Extract the [X, Y] coordinate from the center of the cell holding the provided text.  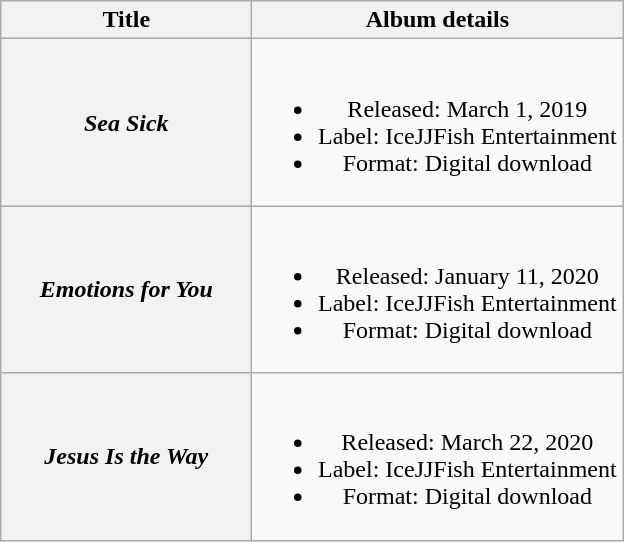
Released: January 11, 2020Label: IceJJFish EntertainmentFormat: Digital download [438, 290]
Emotions for You [126, 290]
Title [126, 20]
Sea Sick [126, 122]
Jesus Is the Way [126, 456]
Album details [438, 20]
Released: March 22, 2020Label: IceJJFish EntertainmentFormat: Digital download [438, 456]
Released: March 1, 2019Label: IceJJFish EntertainmentFormat: Digital download [438, 122]
